From the cell containing the given text, extract its center point as (x, y) coordinate. 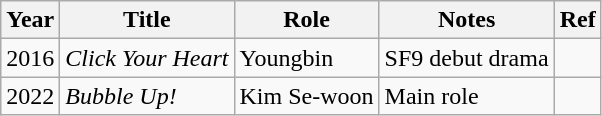
2022 (30, 96)
Main role (466, 96)
Kim Se-woon (306, 96)
Click Your Heart (147, 58)
Year (30, 20)
Bubble Up! (147, 96)
2016 (30, 58)
Notes (466, 20)
Title (147, 20)
Youngbin (306, 58)
Role (306, 20)
Ref (578, 20)
SF9 debut drama (466, 58)
